Capture the cell that displays the provided text and extract its [x, y] central coordinate. 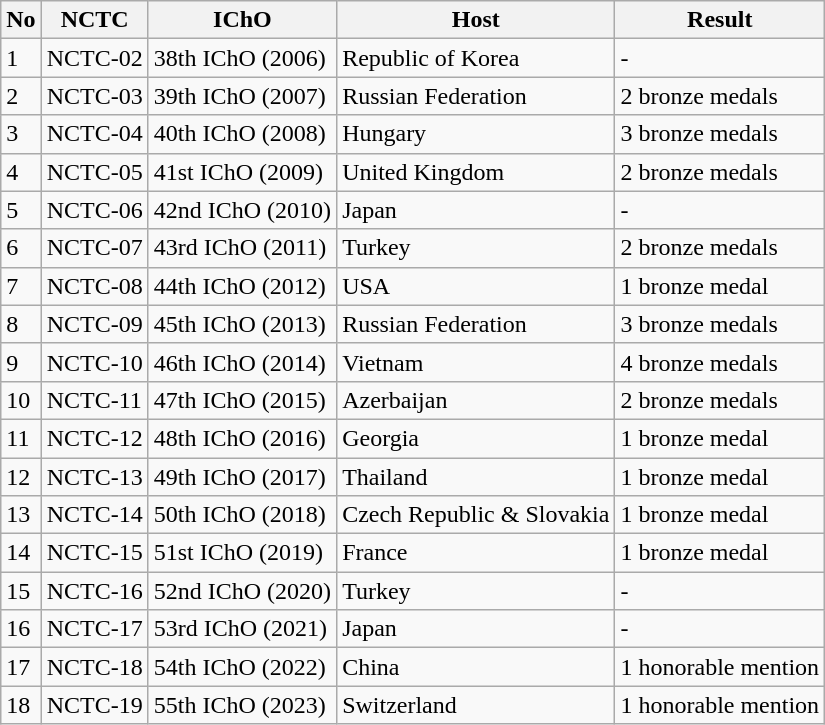
Result [720, 20]
15 [21, 591]
NCTC-14 [94, 515]
4 [21, 172]
42nd IChO (2010) [242, 210]
Republic of Korea [476, 58]
41st IChO (2009) [242, 172]
40th IChO (2008) [242, 134]
NCTC-15 [94, 553]
NCTC-10 [94, 362]
NCTC-11 [94, 400]
Host [476, 20]
48th IChO (2016) [242, 438]
Azerbaijan [476, 400]
2 [21, 96]
11 [21, 438]
38th IChO (2006) [242, 58]
NCTC [94, 20]
NCTC-08 [94, 286]
9 [21, 362]
Hungary [476, 134]
44th IChO (2012) [242, 286]
12 [21, 477]
NCTC-07 [94, 248]
54th IChO (2022) [242, 667]
NCTC-12 [94, 438]
NCTC-16 [94, 591]
Czech Republic & Slovakia [476, 515]
46th IChO (2014) [242, 362]
53rd IChO (2021) [242, 629]
52nd IChO (2020) [242, 591]
NCTC-04 [94, 134]
10 [21, 400]
14 [21, 553]
16 [21, 629]
49th IChO (2017) [242, 477]
Switzerland [476, 705]
NCTC-05 [94, 172]
55th IChO (2023) [242, 705]
8 [21, 324]
IChO [242, 20]
NCTC-09 [94, 324]
39th IChO (2007) [242, 96]
1 [21, 58]
NCTC-17 [94, 629]
NCTC-02 [94, 58]
4 bronze medals [720, 362]
7 [21, 286]
43rd IChO (2011) [242, 248]
5 [21, 210]
17 [21, 667]
NCTC-13 [94, 477]
Thailand [476, 477]
18 [21, 705]
France [476, 553]
NCTC-18 [94, 667]
Vietnam [476, 362]
China [476, 667]
NCTC-06 [94, 210]
6 [21, 248]
NCTC-03 [94, 96]
51st IChO (2019) [242, 553]
13 [21, 515]
45th IChO (2013) [242, 324]
USA [476, 286]
No [21, 20]
50th IChO (2018) [242, 515]
Georgia [476, 438]
United Kingdom [476, 172]
NCTC-19 [94, 705]
47th IChO (2015) [242, 400]
3 [21, 134]
